For the text-containing cell, return its midpoint in (X, Y) coordinate format. 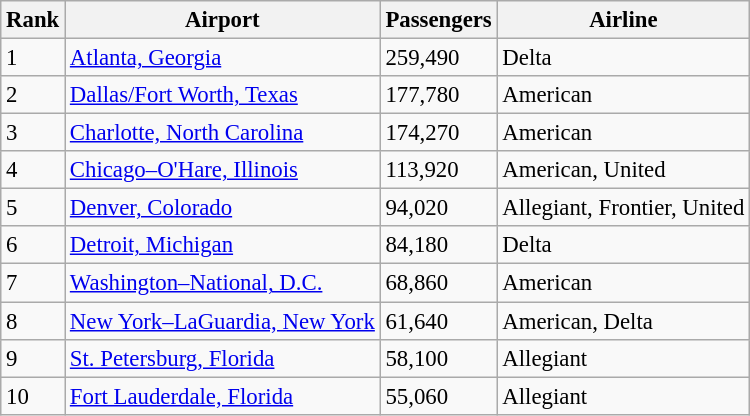
Airline (624, 20)
68,860 (438, 283)
55,060 (438, 396)
10 (33, 396)
Dallas/Fort Worth, Texas (223, 95)
New York–LaGuardia, New York (223, 321)
8 (33, 321)
174,270 (438, 133)
Detroit, Michigan (223, 245)
Passengers (438, 20)
American, Delta (624, 321)
113,920 (438, 170)
Allegiant, Frontier, United (624, 208)
5 (33, 208)
1 (33, 58)
259,490 (438, 58)
Atlanta, Georgia (223, 58)
Rank (33, 20)
Fort Lauderdale, Florida (223, 396)
St. Petersburg, Florida (223, 358)
Chicago–O'Hare, Illinois (223, 170)
6 (33, 245)
Denver, Colorado (223, 208)
4 (33, 170)
177,780 (438, 95)
84,180 (438, 245)
9 (33, 358)
Charlotte, North Carolina (223, 133)
Washington–National, D.C. (223, 283)
7 (33, 283)
American, United (624, 170)
61,640 (438, 321)
2 (33, 95)
Airport (223, 20)
3 (33, 133)
58,100 (438, 358)
94,020 (438, 208)
